Pinpoint the cell where the given text exists, returning its [X, Y] midpoint coordinate. 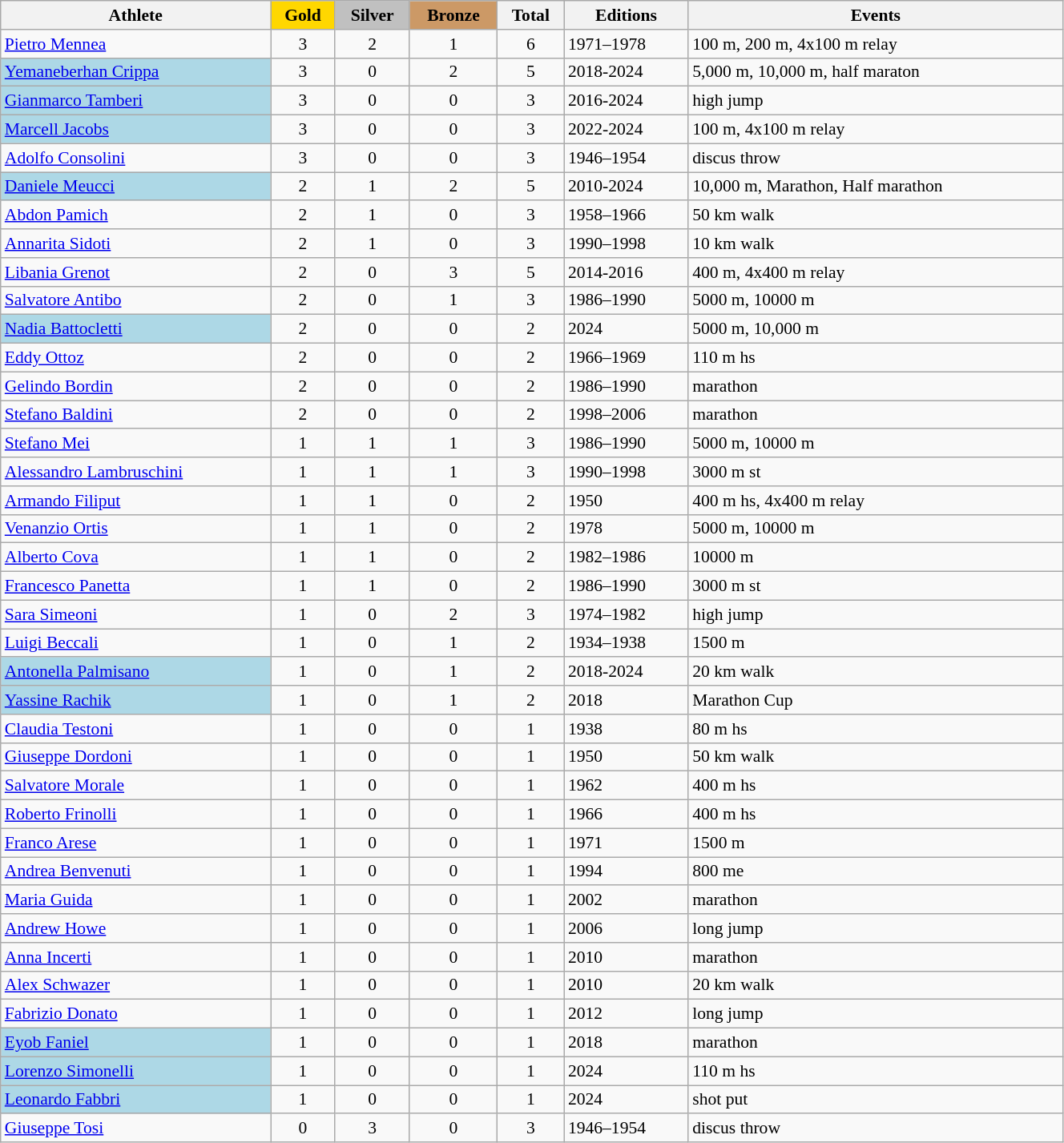
Sara Simeoni [136, 614]
1978 [627, 529]
1994 [627, 871]
Giuseppe Dordoni [136, 757]
Lorenzo Simonelli [136, 1071]
Gelindo Bordin [136, 386]
Yemaneberhan Crippa [136, 72]
2016-2024 [627, 101]
Pietro Mennea [136, 44]
400 m, 4x400 m relay [875, 272]
10000 m [875, 557]
Silver [372, 15]
5000 m, 10,000 m [875, 329]
Events [875, 15]
10 km walk [875, 243]
2002 [627, 900]
1962 [627, 786]
Roberto Frinolli [136, 815]
1971 [627, 843]
Eyob Faniel [136, 1043]
1938 [627, 729]
Andrew Howe [136, 928]
Nadia Battocletti [136, 329]
Yassine Rachik [136, 700]
2014-2016 [627, 272]
Total [530, 15]
Alessandro Lambruschini [136, 472]
Eddy Ottoz [136, 358]
Claudia Testoni [136, 729]
Libania Grenot [136, 272]
Armando Filiput [136, 501]
10,000 m, Marathon, Half marathon [875, 187]
2006 [627, 928]
400 m hs, 4x400 m relay [875, 501]
1971–1978 [627, 44]
Gold [303, 15]
1998–2006 [627, 415]
Abdon Pamich [136, 215]
Franco Arese [136, 843]
Daniele Meucci [136, 187]
Alex Schwazer [136, 985]
Athlete [136, 15]
1934–1938 [627, 643]
Leonardo Fabbri [136, 1100]
Marcell Jacobs [136, 130]
Annarita Sidoti [136, 243]
2010-2024 [627, 187]
1974–1982 [627, 614]
800 me [875, 871]
5,000 m, 10,000 m, half maraton [875, 72]
shot put [875, 1100]
1958–1966 [627, 215]
Editions [627, 15]
Adolfo Consolini [136, 158]
6 [530, 44]
Stefano Baldini [136, 415]
1966–1969 [627, 358]
Andrea Benvenuti [136, 871]
Luigi Beccali [136, 643]
Gianmarco Tamberi [136, 101]
Stefano Mei [136, 444]
1982–1986 [627, 557]
Salvatore Morale [136, 786]
80 m hs [875, 729]
Francesco Panetta [136, 586]
Antonella Palmisano [136, 672]
Giuseppe Tosi [136, 1129]
100 m, 200 m, 4x100 m relay [875, 44]
Fabrizio Donato [136, 1014]
Salvatore Antibo [136, 300]
Bronze [453, 15]
Marathon Cup [875, 700]
2012 [627, 1014]
1966 [627, 815]
Anna Incerti [136, 957]
100 m, 4x100 m relay [875, 130]
2022-2024 [627, 130]
Venanzio Ortis [136, 529]
Maria Guida [136, 900]
Alberto Cova [136, 557]
